Find where the given text appears and provide that cell's center as [x, y] coordinate. 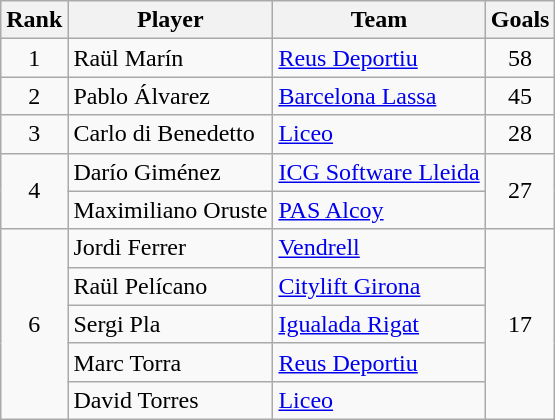
Vendrell [379, 248]
58 [520, 58]
Carlo di Benedetto [170, 134]
4 [34, 191]
6 [34, 324]
Barcelona Lassa [379, 96]
17 [520, 324]
Goals [520, 20]
David Torres [170, 400]
Rank [34, 20]
Sergi Pla [170, 324]
Jordi Ferrer [170, 248]
45 [520, 96]
ICG Software Lleida [379, 172]
Igualada Rigat [379, 324]
Raül Marín [170, 58]
Player [170, 20]
Maximiliano Oruste [170, 210]
PAS Alcoy [379, 210]
Marc Torra [170, 362]
Raül Pelícano [170, 286]
Citylift Girona [379, 286]
3 [34, 134]
1 [34, 58]
Darío Giménez [170, 172]
27 [520, 191]
Pablo Álvarez [170, 96]
Team [379, 20]
2 [34, 96]
28 [520, 134]
